Identify which cell holds the provided text, then report its (x, y) central coordinate. 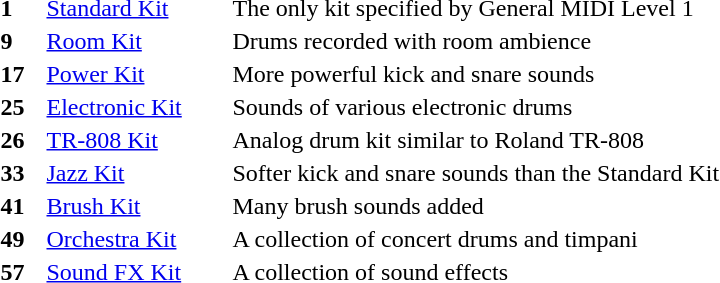
TR-808 Kit (136, 140)
Room Kit (136, 41)
Orchestra Kit (136, 239)
Brush Kit (136, 206)
Jazz Kit (136, 173)
Power Kit (136, 74)
Electronic Kit (136, 107)
